Identify which cell holds the provided text, then report its (x, y) central coordinate. 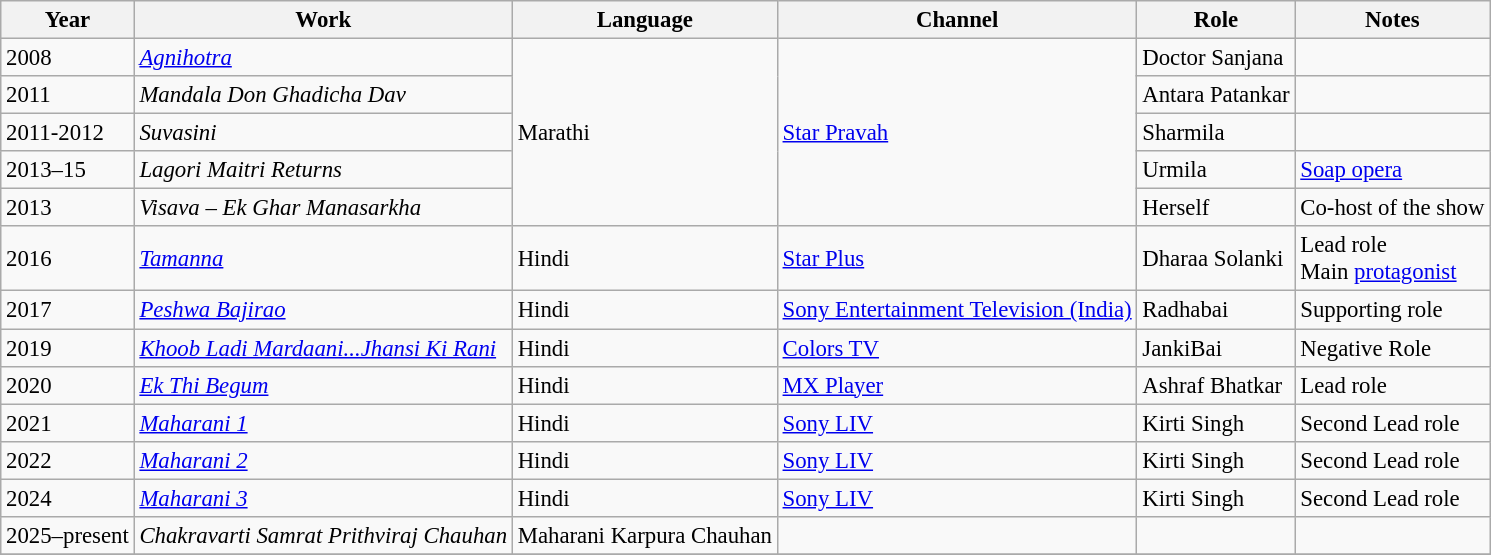
Doctor Sanjana (1216, 58)
JankiBai (1216, 348)
Star Plus (957, 258)
2024 (68, 498)
2013 (68, 208)
Lagori Maitri Returns (323, 170)
Supporting role (1392, 310)
Co-host of the show (1392, 208)
Sony Entertainment Television (India) (957, 310)
Urmila (1216, 170)
MX Player (957, 385)
Peshwa Bajirao (323, 310)
Maharani 3 (323, 498)
Work (323, 20)
2011 (68, 95)
2025–present (68, 536)
Agnihotra (323, 58)
Herself (1216, 208)
Maharani Karpura Chauhan (644, 536)
Dharaa Solanki (1216, 258)
2019 (68, 348)
Chakravarti Samrat Prithviraj Chauhan (323, 536)
Tamanna (323, 258)
Lead role Main protagonist (1392, 258)
Language (644, 20)
Mandala Don Ghadicha Dav (323, 95)
Antara Patankar (1216, 95)
2011-2012 (68, 133)
Khoob Ladi Mardaani...Jhansi Ki Rani (323, 348)
Notes (1392, 20)
Suvasini (323, 133)
Ek Thi Begum (323, 385)
Channel (957, 20)
2016 (68, 258)
2020 (68, 385)
Maharani 2 (323, 460)
2008 (68, 58)
Maharani 1 (323, 423)
Ashraf Bhatkar (1216, 385)
2017 (68, 310)
Radhabai (1216, 310)
2013–15 (68, 170)
Visava – Ek Ghar Manasarkha (323, 208)
2022 (68, 460)
2021 (68, 423)
Role (1216, 20)
Year (68, 20)
Soap opera (1392, 170)
Negative Role (1392, 348)
Lead role (1392, 385)
Sharmila (1216, 133)
Colors TV (957, 348)
Marathi (644, 133)
Star Pravah (957, 133)
